Detect which cell encompasses the target text, then output its [x, y] center coordinate. 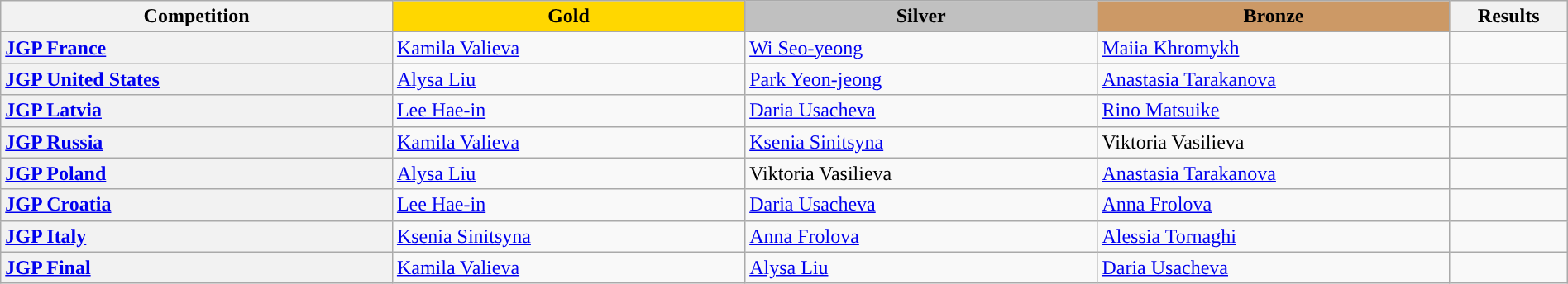
JGP Russia [197, 142]
Silver [921, 17]
Park Yeon-jeong [921, 79]
Bronze [1274, 17]
JGP Final [197, 267]
Rino Matsuike [1274, 111]
Results [1508, 17]
JGP Poland [197, 173]
Wi Seo-yeong [921, 48]
JGP United States [197, 79]
Maiia Khromykh [1274, 48]
JGP Italy [197, 236]
Competition [197, 17]
Alessia Tornaghi [1274, 236]
Gold [568, 17]
JGP France [197, 48]
JGP Latvia [197, 111]
JGP Croatia [197, 205]
